Output the (X, Y) coordinate of the center of the cell containing the given text.  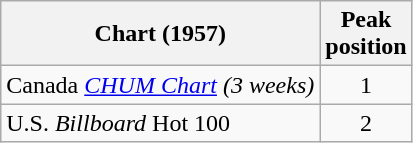
Canada CHUM Chart (3 weeks) (160, 85)
2 (366, 123)
U.S. Billboard Hot 100 (160, 123)
Chart (1957) (160, 34)
Peakposition (366, 34)
1 (366, 85)
